Return [X, Y] of the center of cell containing provided text 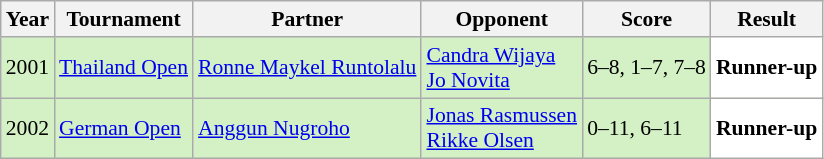
Partner [307, 19]
2002 [28, 128]
Jonas Rasmussen Rikke Olsen [502, 128]
Thailand Open [124, 68]
Score [646, 19]
Candra Wijaya Jo Novita [502, 68]
German Open [124, 128]
Opponent [502, 19]
Ronne Maykel Runtolalu [307, 68]
Result [766, 19]
Tournament [124, 19]
0–11, 6–11 [646, 128]
2001 [28, 68]
6–8, 1–7, 7–8 [646, 68]
Anggun Nugroho [307, 128]
Year [28, 19]
